For the text-containing cell, return its midpoint in (x, y) coordinate format. 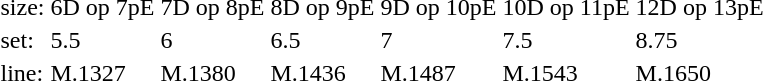
7.5 (566, 40)
6.5 (322, 40)
7 (438, 40)
5.5 (102, 40)
6 (212, 40)
